Determine the (x, y) coordinate at the center of the cell enclosing the given text.  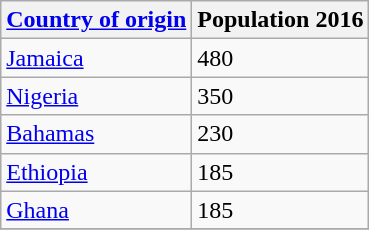
Bahamas (96, 134)
Nigeria (96, 96)
230 (280, 134)
Country of origin (96, 20)
Ghana (96, 210)
Ethiopia (96, 172)
Population 2016 (280, 20)
Jamaica (96, 58)
480 (280, 58)
350 (280, 96)
